Scan for the cell matching the given text and deliver its (X, Y) coordinate at center. 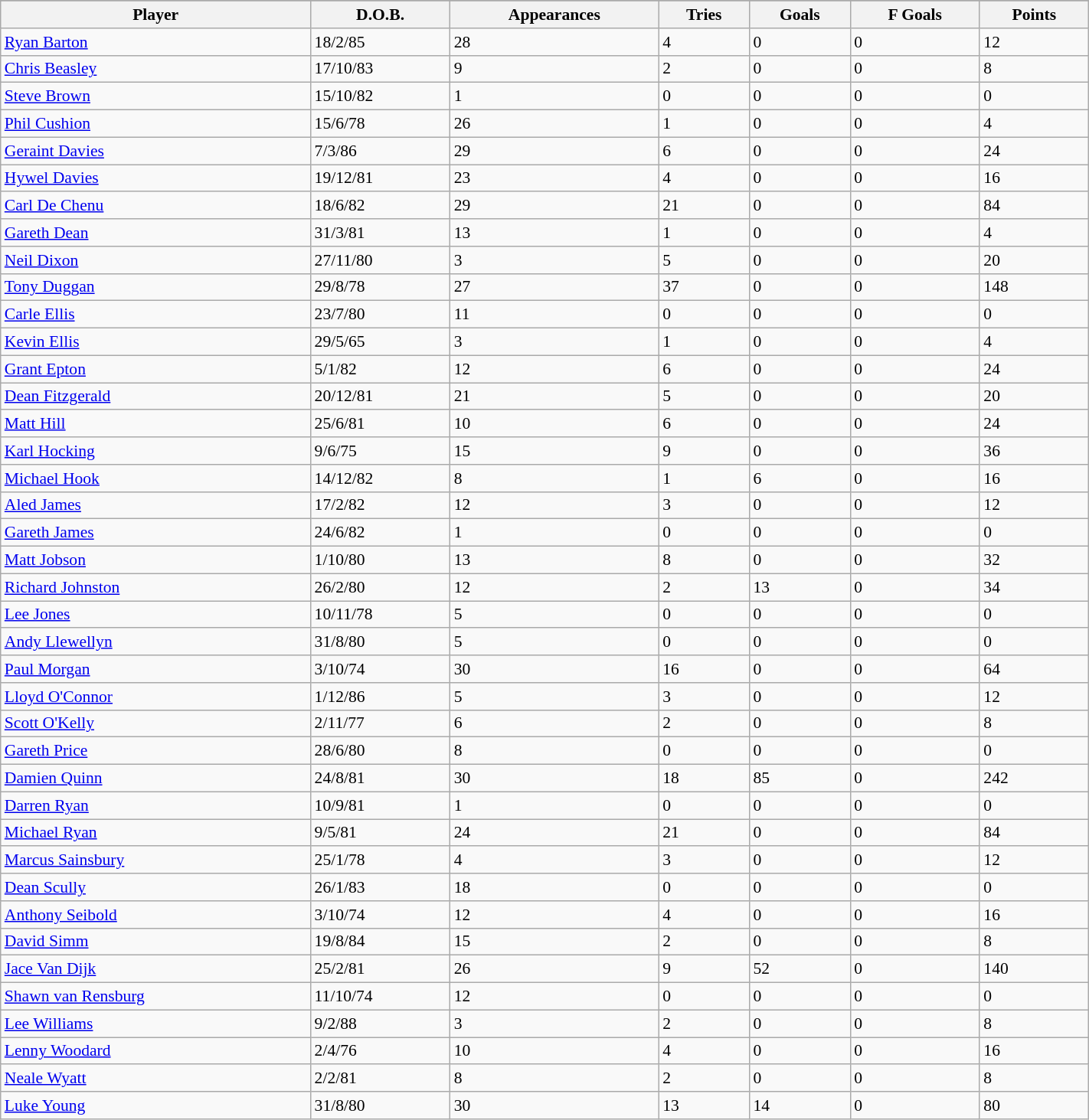
17/2/82 (381, 505)
Jace Van Dijk (156, 969)
242 (1034, 779)
Marcus Sainsbury (156, 860)
29/8/78 (381, 287)
Goals (800, 15)
19/12/81 (381, 178)
27 (554, 287)
15/10/82 (381, 96)
Kevin Ellis (156, 342)
Matt Jobson (156, 560)
14/12/82 (381, 478)
25/6/81 (381, 424)
52 (800, 969)
18/2/85 (381, 42)
2/11/77 (381, 723)
Paul Morgan (156, 669)
23 (554, 178)
11/10/74 (381, 997)
29/5/65 (381, 342)
34 (1034, 587)
Chris Beasley (156, 69)
Phil Cushion (156, 124)
140 (1034, 969)
Carle Ellis (156, 315)
Aled James (156, 505)
Damien Quinn (156, 779)
26/1/83 (381, 887)
80 (1034, 1105)
37 (704, 287)
Andy Llewellyn (156, 642)
Hywel Davies (156, 178)
Anthony Seibold (156, 915)
18/6/82 (381, 206)
19/8/84 (381, 942)
23/7/80 (381, 315)
Richard Johnston (156, 587)
Neil Dixon (156, 260)
17/10/83 (381, 69)
5/1/82 (381, 369)
David Simm (156, 942)
24/6/82 (381, 533)
Karl Hocking (156, 451)
Player (156, 15)
Ryan Barton (156, 42)
1/10/80 (381, 560)
F Goals (914, 15)
148 (1034, 287)
Dean Fitzgerald (156, 397)
31/3/81 (381, 233)
Steve Brown (156, 96)
2/4/76 (381, 1051)
14 (800, 1105)
28 (554, 42)
Tries (704, 15)
9/2/88 (381, 1024)
1/12/86 (381, 697)
24/8/81 (381, 779)
25/1/78 (381, 860)
32 (1034, 560)
Shawn van Rensburg (156, 997)
D.O.B. (381, 15)
Scott O'Kelly (156, 723)
Lee Williams (156, 1024)
2/2/81 (381, 1079)
Tony Duggan (156, 287)
7/3/86 (381, 151)
64 (1034, 669)
Matt Hill (156, 424)
Gareth James (156, 533)
Lenny Woodard (156, 1051)
10/11/78 (381, 615)
28/6/80 (381, 751)
25/2/81 (381, 969)
11 (554, 315)
20/12/81 (381, 397)
10/9/81 (381, 805)
Appearances (554, 15)
Carl De Chenu (156, 206)
Gareth Dean (156, 233)
85 (800, 779)
Geraint Davies (156, 151)
Neale Wyatt (156, 1079)
Lee Jones (156, 615)
Points (1034, 15)
Lloyd O'Connor (156, 697)
Dean Scully (156, 887)
9/6/75 (381, 451)
36 (1034, 451)
Luke Young (156, 1105)
Gareth Price (156, 751)
Darren Ryan (156, 805)
15/6/78 (381, 124)
26/2/80 (381, 587)
9/5/81 (381, 833)
Michael Ryan (156, 833)
Grant Epton (156, 369)
27/11/80 (381, 260)
Michael Hook (156, 478)
